Pinpoint the cell where the given text exists, returning its (x, y) midpoint coordinate. 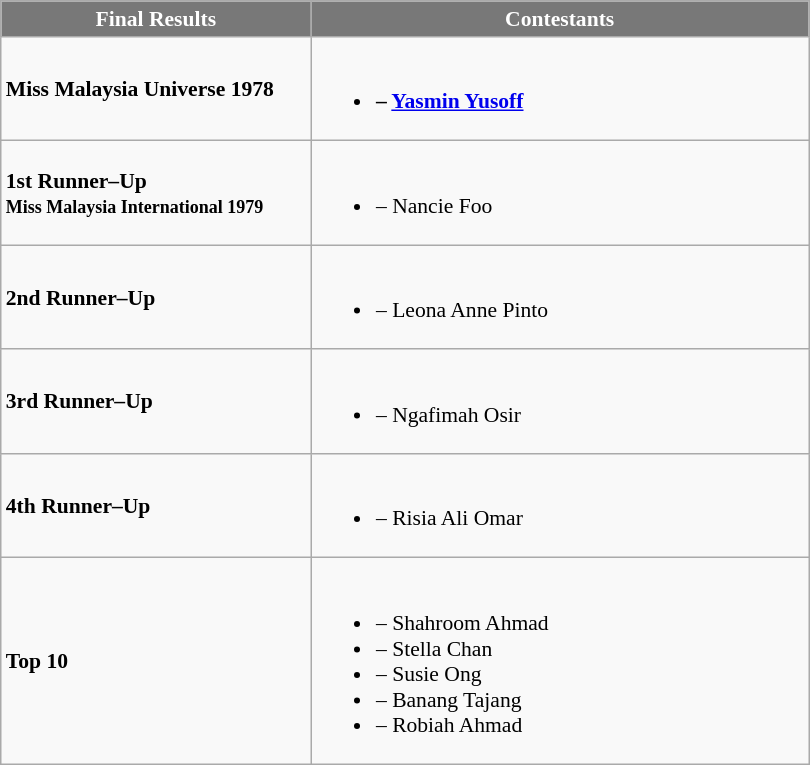
3rd Runner–Up (156, 402)
– Shahroom Ahmad – Stella Chan – Susie Ong – Banang Tajang – Robiah Ahmad (560, 661)
1st Runner–UpMiss Malaysia International 1979 (156, 193)
– Yasmin Yusoff (560, 89)
Top 10 (156, 661)
– Ngafimah Osir (560, 402)
2nd Runner–Up (156, 297)
– Risia Ali Omar (560, 506)
4th Runner–Up (156, 506)
Contestants (560, 19)
Final Results (156, 19)
– Leona Anne Pinto (560, 297)
Miss Malaysia Universe 1978 (156, 89)
– Nancie Foo (560, 193)
